Scan for the cell matching the given text and deliver its [x, y] coordinate at center. 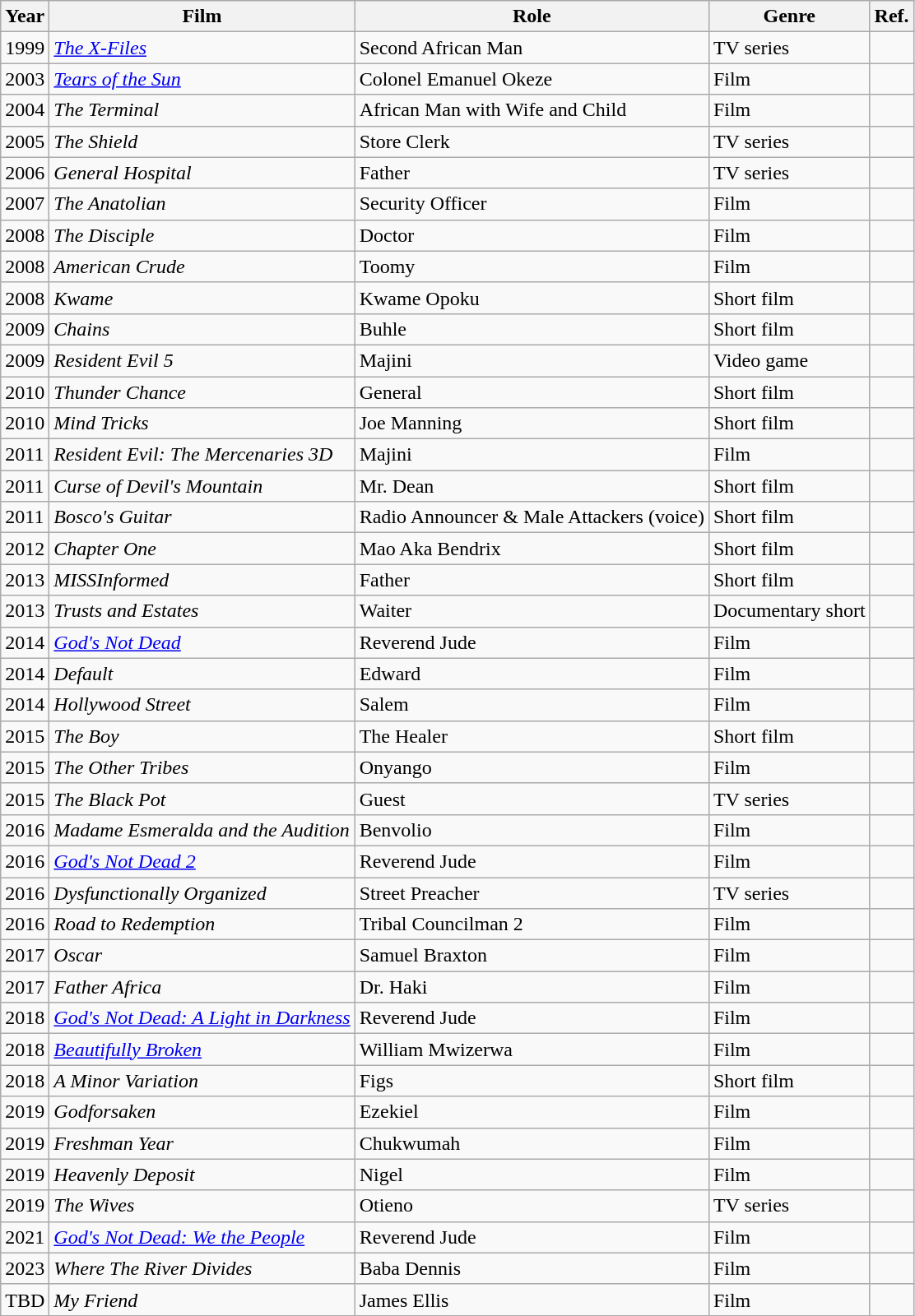
Bosco's Guitar [202, 517]
Video game [789, 360]
Nigel [532, 1175]
Buhle [532, 329]
The Terminal [202, 110]
Role [532, 16]
Beautifully Broken [202, 1050]
Oscar [202, 956]
2004 [25, 110]
Kwame [202, 298]
Radio Announcer & Male Attackers (voice) [532, 517]
General [532, 392]
Security Officer [532, 204]
Mr. Dean [532, 486]
Dr. Haki [532, 987]
Toomy [532, 266]
The Shield [202, 141]
2012 [25, 549]
James Ellis [532, 1300]
God's Not Dead: We the People [202, 1237]
Chukwumah [532, 1143]
The Other Tribes [202, 767]
The Disciple [202, 235]
Documentary short [789, 611]
William Mwizerwa [532, 1050]
Samuel Braxton [532, 956]
Mao Aka Bendrix [532, 549]
A Minor Variation [202, 1081]
Street Preacher [532, 892]
Thunder Chance [202, 392]
Second African Man [532, 48]
Tears of the Sun [202, 79]
Road to Redemption [202, 924]
God's Not Dead [202, 642]
Otieno [532, 1206]
Baba Dennis [532, 1268]
Resident Evil 5 [202, 360]
God's Not Dead 2 [202, 861]
2007 [25, 204]
Salem [532, 705]
Father Africa [202, 987]
Trusts and Estates [202, 611]
Waiter [532, 611]
Godforsaken [202, 1112]
Edward [532, 674]
The Anatolian [202, 204]
Freshman Year [202, 1143]
Colonel Emanuel Okeze [532, 79]
Benvolio [532, 830]
Chains [202, 329]
Default [202, 674]
Resident Evil: The Mercenaries 3D [202, 455]
American Crude [202, 266]
Hollywood Street [202, 705]
1999 [25, 48]
My Friend [202, 1300]
MISSInformed [202, 580]
Where The River Divides [202, 1268]
The X-Files [202, 48]
Dysfunctionally Organized [202, 892]
Tribal Councilman 2 [532, 924]
Store Clerk [532, 141]
African Man with Wife and Child [532, 110]
Mind Tricks [202, 424]
God's Not Dead: A Light in Darkness [202, 1018]
Kwame Opoku [532, 298]
Onyango [532, 767]
2006 [25, 173]
2003 [25, 79]
Genre [789, 16]
Figs [532, 1081]
Year [25, 16]
Guest [532, 799]
Curse of Devil's Mountain [202, 486]
2021 [25, 1237]
Madame Esmeralda and the Audition [202, 830]
2005 [25, 141]
The Healer [532, 736]
The Wives [202, 1206]
Heavenly Deposit [202, 1175]
General Hospital [202, 173]
Chapter One [202, 549]
TBD [25, 1300]
The Boy [202, 736]
2023 [25, 1268]
Ref. [892, 16]
The Black Pot [202, 799]
Joe Manning [532, 424]
Doctor [532, 235]
Ezekiel [532, 1112]
